Identify which cell holds the provided text, then report its [x, y] central coordinate. 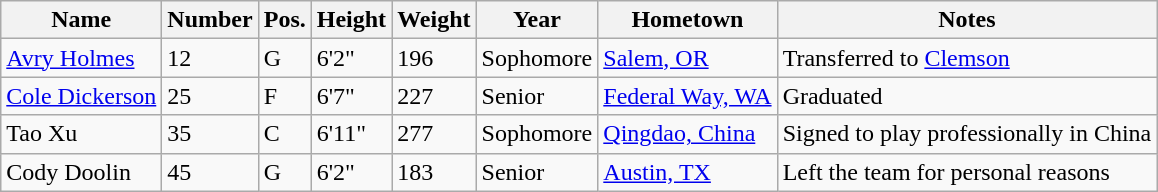
25 [210, 96]
277 [434, 134]
Transferred to Clemson [967, 58]
45 [210, 172]
Notes [967, 20]
Signed to play professionally in China [967, 134]
Weight [434, 20]
Number [210, 20]
Qingdao, China [688, 134]
6'11" [351, 134]
12 [210, 58]
6'7" [351, 96]
Federal Way, WA [688, 96]
Name [82, 20]
Salem, OR [688, 58]
Height [351, 20]
183 [434, 172]
Cole Dickerson [82, 96]
Cody Doolin [82, 172]
F [284, 96]
Avry Holmes [82, 58]
Year [537, 20]
Hometown [688, 20]
227 [434, 96]
Graduated [967, 96]
Left the team for personal reasons [967, 172]
Pos. [284, 20]
35 [210, 134]
Tao Xu [82, 134]
C [284, 134]
196 [434, 58]
Austin, TX [688, 172]
